Scan for the cell matching the given text and deliver its (x, y) coordinate at center. 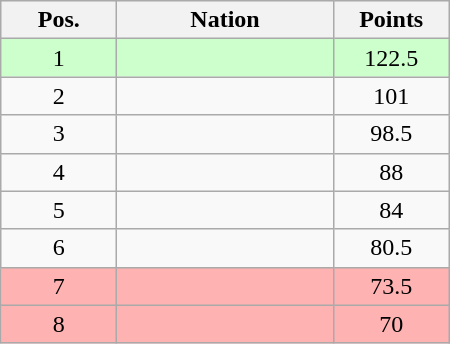
101 (391, 96)
Pos. (59, 20)
80.5 (391, 248)
6 (59, 248)
84 (391, 210)
Points (391, 20)
73.5 (391, 286)
98.5 (391, 134)
1 (59, 58)
5 (59, 210)
88 (391, 172)
3 (59, 134)
4 (59, 172)
7 (59, 286)
70 (391, 324)
8 (59, 324)
122.5 (391, 58)
Nation (225, 20)
2 (59, 96)
